Capture the cell that displays the provided text and extract its [X, Y] central coordinate. 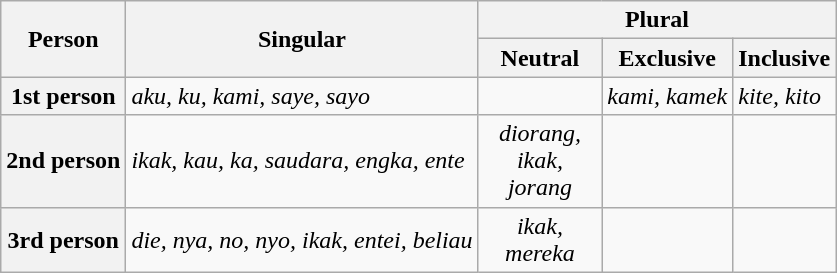
Neutral [540, 58]
Plural [657, 20]
aku, ku, kami, saye, sayo [302, 96]
ikak, kau, ka, saudara, engka, ente [302, 161]
ikak, mereka [540, 240]
Inclusive [784, 58]
Exclusive [668, 58]
diorang, ikak, jorang [540, 161]
2nd person [64, 161]
Person [64, 39]
die, nya, no, nyo, ikak, entei, beliau [302, 240]
kami, kamek [668, 96]
3rd person [64, 240]
1st person [64, 96]
Singular [302, 39]
kite, kito [784, 96]
